Return the [X, Y] coordinate for the center point of the cell that contains the specified text.  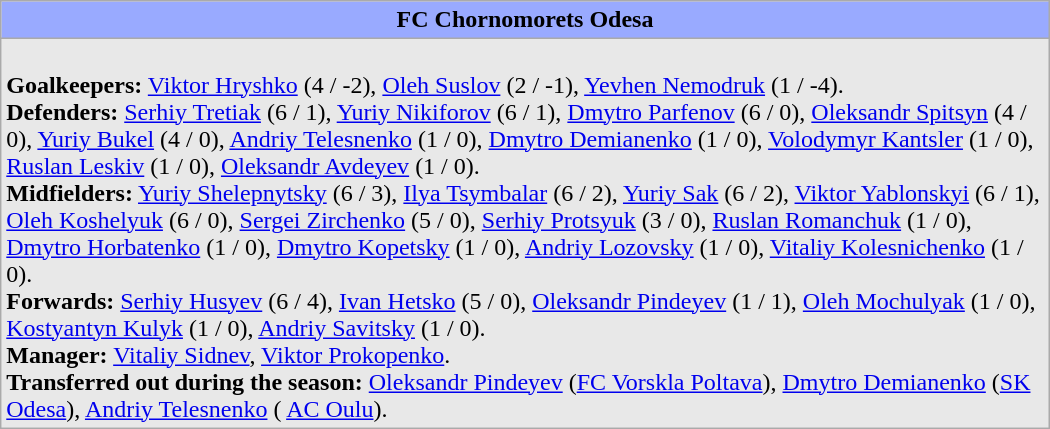
FC Chornomorets Odesa [525, 20]
